Extract the [x, y] coordinate from the center of the cell holding the provided text.  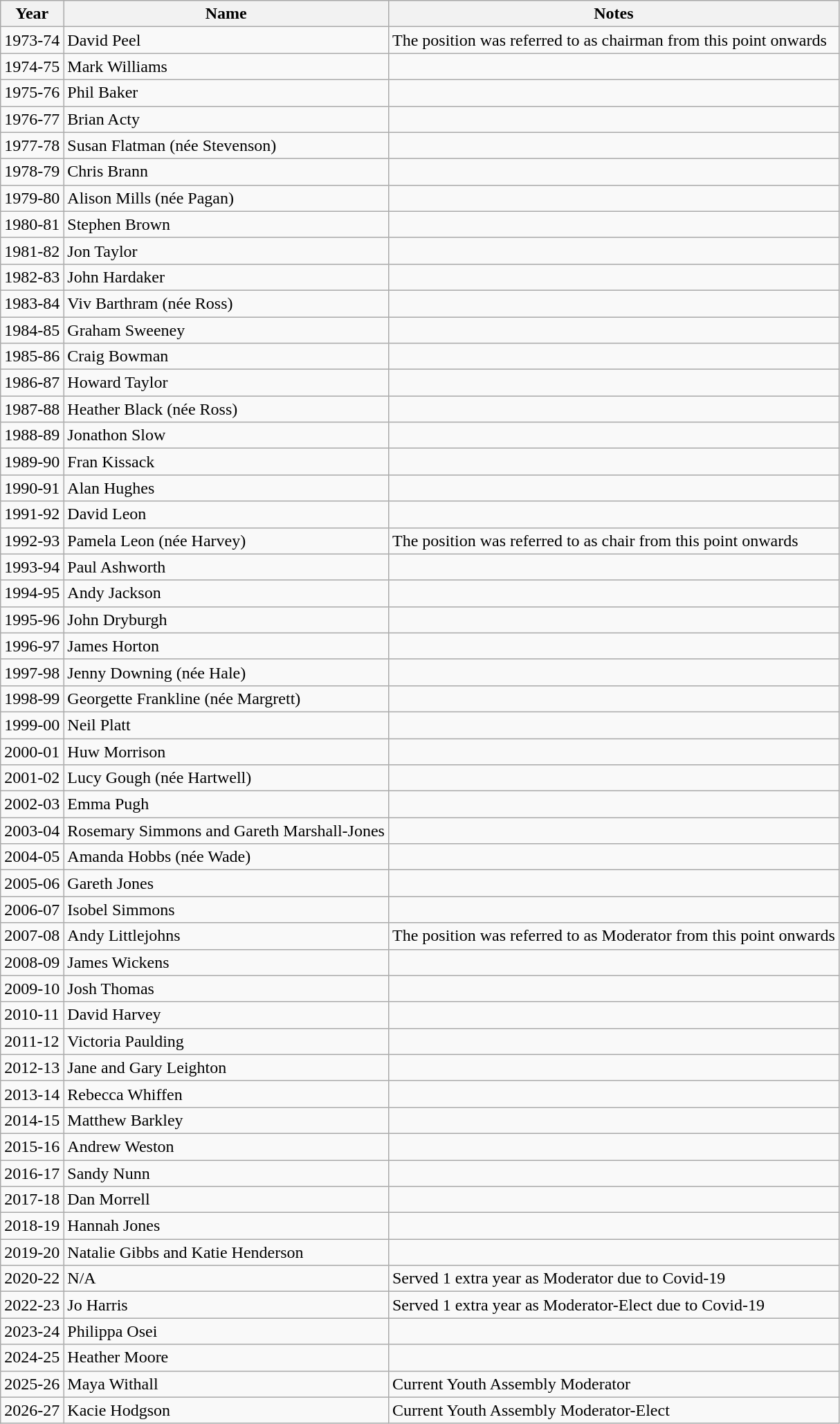
Viv Barthram (née Ross) [226, 303]
Rebecca Whiffen [226, 1094]
2020-22 [32, 1279]
Fran Kissack [226, 462]
Josh Thomas [226, 989]
Rosemary Simmons and Gareth Marshall-Jones [226, 831]
1985-86 [32, 357]
2007-08 [32, 936]
1999-00 [32, 725]
Huw Morrison [226, 751]
2019-20 [32, 1252]
2013-14 [32, 1094]
Chris Brann [226, 172]
1984-85 [32, 330]
Current Youth Assembly Moderator [613, 1384]
Andy Littlejohns [226, 936]
Jenny Downing (née Hale) [226, 672]
2014-15 [32, 1120]
2000-01 [32, 751]
1995-96 [32, 620]
2022-23 [32, 1305]
Andy Jackson [226, 593]
1981-82 [32, 251]
Matthew Barkley [226, 1120]
2010-11 [32, 1015]
1982-83 [32, 277]
Notes [613, 14]
2005-06 [32, 883]
Isobel Simmons [226, 910]
1978-79 [32, 172]
Pamela Leon (née Harvey) [226, 541]
Gareth Jones [226, 883]
Jonathon Slow [226, 435]
2015-16 [32, 1146]
Amanda Hobbs (née Wade) [226, 857]
The position was referred to as chair from this point onwards [613, 541]
Craig Bowman [226, 357]
Mark Williams [226, 66]
Name [226, 14]
1979-80 [32, 198]
2017-18 [32, 1200]
2012-13 [32, 1067]
2025-26 [32, 1384]
Jon Taylor [226, 251]
Year [32, 14]
Victoria Paulding [226, 1041]
1996-97 [32, 646]
Andrew Weston [226, 1146]
1987-88 [32, 409]
Jane and Gary Leighton [226, 1067]
Kacie Hodgson [226, 1410]
Heather Moore [226, 1358]
Alison Mills (née Pagan) [226, 198]
Natalie Gibbs and Katie Henderson [226, 1252]
1973-74 [32, 40]
Georgette Frankline (née Margrett) [226, 699]
1986-87 [32, 383]
1983-84 [32, 303]
1994-95 [32, 593]
James Horton [226, 646]
The position was referred to as Moderator from this point onwards [613, 936]
David Peel [226, 40]
Hannah Jones [226, 1226]
2018-19 [32, 1226]
2016-17 [32, 1173]
2024-25 [32, 1358]
Stephen Brown [226, 224]
1976-77 [32, 119]
Susan Flatman (née Stevenson) [226, 145]
1975-76 [32, 93]
1998-99 [32, 699]
James Wickens [226, 962]
Sandy Nunn [226, 1173]
Emma Pugh [226, 804]
1989-90 [32, 462]
Graham Sweeney [226, 330]
Heather Black (née Ross) [226, 409]
1980-81 [32, 224]
David Harvey [226, 1015]
1992-93 [32, 541]
David Leon [226, 514]
2008-09 [32, 962]
The position was referred to as chairman from this point onwards [613, 40]
Dan Morrell [226, 1200]
2009-10 [32, 989]
2026-27 [32, 1410]
1991-92 [32, 514]
N/A [226, 1279]
1997-98 [32, 672]
Lucy Gough (née Hartwell) [226, 778]
Phil Baker [226, 93]
Philippa Osei [226, 1331]
2023-24 [32, 1331]
Current Youth Assembly Moderator-Elect [613, 1410]
Served 1 extra year as Moderator-Elect due to Covid-19 [613, 1305]
John Hardaker [226, 277]
1977-78 [32, 145]
1974-75 [32, 66]
1990-91 [32, 488]
2003-04 [32, 831]
2006-07 [32, 910]
Jo Harris [226, 1305]
2011-12 [32, 1041]
2002-03 [32, 804]
Brian Acty [226, 119]
Maya Withall [226, 1384]
Alan Hughes [226, 488]
Howard Taylor [226, 383]
Paul Ashworth [226, 567]
Neil Platt [226, 725]
John Dryburgh [226, 620]
1993-94 [32, 567]
1988-89 [32, 435]
2004-05 [32, 857]
2001-02 [32, 778]
Served 1 extra year as Moderator due to Covid-19 [613, 1279]
